Detect which cell encompasses the target text, then output its [x, y] center coordinate. 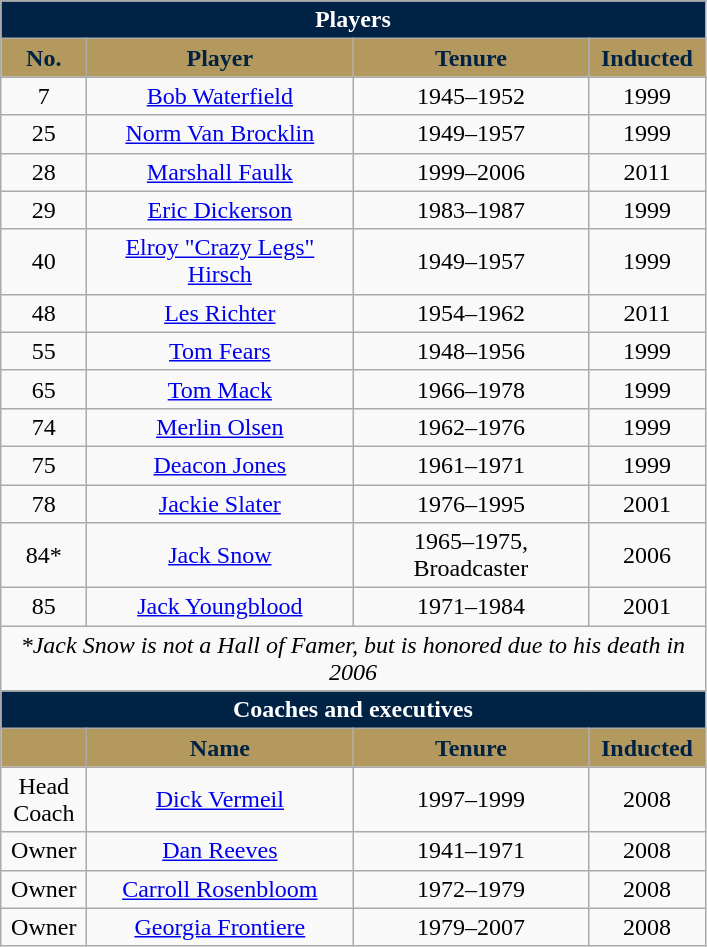
Elroy "Crazy Legs" Hirsch [220, 262]
1965–1975, Broadcaster [471, 556]
Coaches and executives [353, 710]
1979–2007 [471, 927]
Tom Mack [220, 389]
1948–1956 [471, 351]
1962–1976 [471, 427]
75 [44, 465]
48 [44, 313]
1997–1999 [471, 800]
29 [44, 210]
Eric Dickerson [220, 210]
1966–1978 [471, 389]
Carroll Rosenbloom [220, 889]
55 [44, 351]
1976–1995 [471, 503]
Tom Fears [220, 351]
Jackie Slater [220, 503]
Norm Van Brocklin [220, 134]
1961–1971 [471, 465]
65 [44, 389]
1941–1971 [471, 851]
7 [44, 96]
1983–1987 [471, 210]
1971–1984 [471, 607]
78 [44, 503]
Player [220, 58]
1945–1952 [471, 96]
Name [220, 748]
2006 [647, 556]
Head Coach [44, 800]
Deacon Jones [220, 465]
Players [353, 20]
*Jack Snow is not a Hall of Famer, but is honored due to his death in 2006 [353, 658]
Les Richter [220, 313]
Marshall Faulk [220, 172]
74 [44, 427]
Bob Waterfield [220, 96]
85 [44, 607]
Dick Vermeil [220, 800]
Jack Snow [220, 556]
28 [44, 172]
1972–1979 [471, 889]
No. [44, 58]
40 [44, 262]
Jack Youngblood [220, 607]
1954–1962 [471, 313]
1999–2006 [471, 172]
25 [44, 134]
Dan Reeves [220, 851]
Merlin Olsen [220, 427]
84* [44, 556]
Georgia Frontiere [220, 927]
